Output the (X, Y) coordinate of the center of the cell containing the given text.  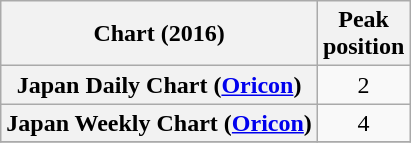
Japan Daily Chart (Oricon) (160, 85)
4 (363, 123)
Peakposition (363, 34)
Japan Weekly Chart (Oricon) (160, 123)
2 (363, 85)
Chart (2016) (160, 34)
